Extract the (X, Y) coordinate from the center of the cell holding the provided text.  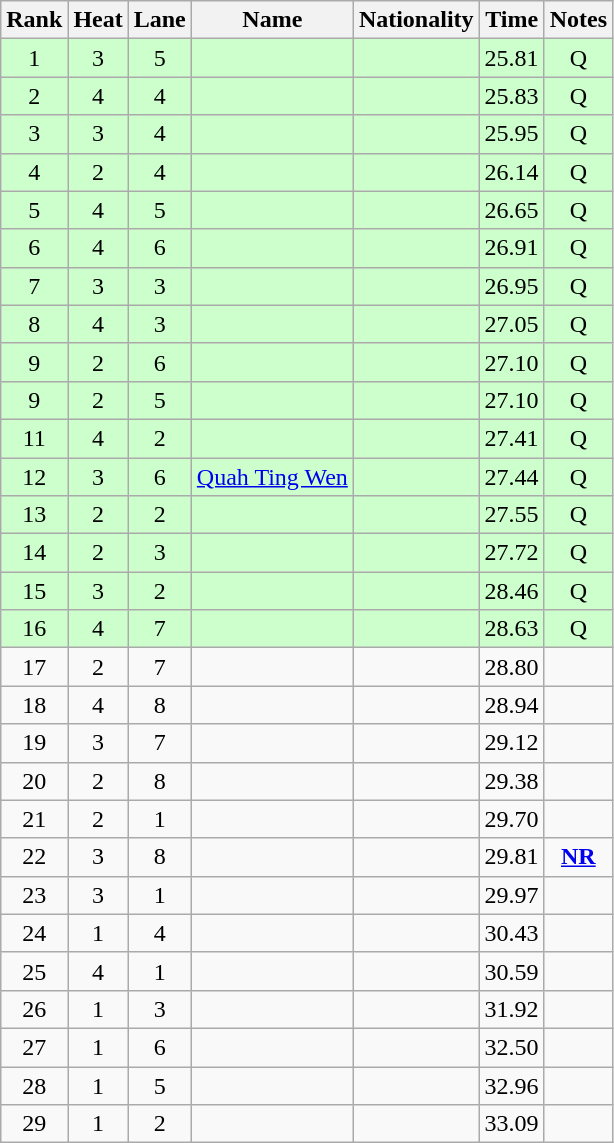
27.44 (512, 477)
28 (34, 1085)
24 (34, 933)
20 (34, 781)
25.83 (512, 96)
Notes (578, 20)
NR (578, 857)
Name (272, 20)
27.72 (512, 553)
28.94 (512, 705)
29 (34, 1124)
Heat (98, 20)
Time (512, 20)
27.05 (512, 324)
22 (34, 857)
19 (34, 743)
31.92 (512, 1009)
13 (34, 515)
26.91 (512, 248)
18 (34, 705)
28.63 (512, 629)
29.97 (512, 895)
32.50 (512, 1047)
27 (34, 1047)
29.38 (512, 781)
29.70 (512, 819)
29.81 (512, 857)
32.96 (512, 1085)
11 (34, 438)
28.80 (512, 667)
25.81 (512, 58)
25 (34, 971)
26.14 (512, 172)
30.59 (512, 971)
Rank (34, 20)
29.12 (512, 743)
21 (34, 819)
23 (34, 895)
30.43 (512, 933)
17 (34, 667)
Quah Ting Wen (272, 477)
27.41 (512, 438)
33.09 (512, 1124)
26.95 (512, 286)
Nationality (416, 20)
15 (34, 591)
12 (34, 477)
16 (34, 629)
26 (34, 1009)
28.46 (512, 591)
26.65 (512, 210)
25.95 (512, 134)
14 (34, 553)
Lane (160, 20)
27.55 (512, 515)
